Scan for the cell matching the given text and deliver its (X, Y) coordinate at center. 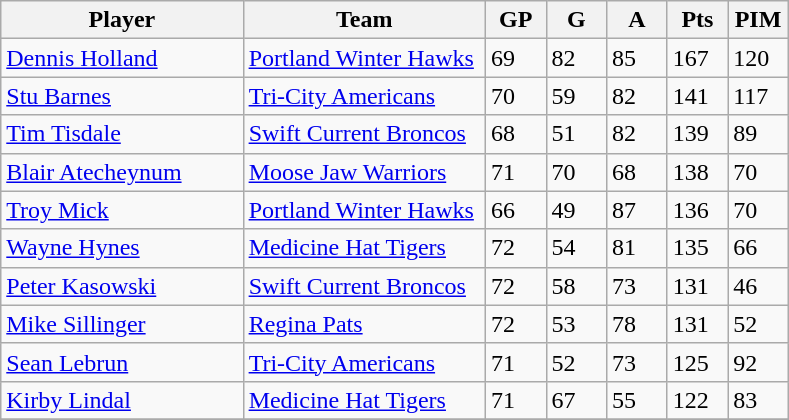
69 (516, 58)
83 (758, 400)
Player (122, 20)
59 (576, 96)
67 (576, 400)
85 (638, 58)
122 (698, 400)
Peter Kasowski (122, 286)
46 (758, 286)
GP (516, 20)
G (576, 20)
Pts (698, 20)
Sean Lebrun (122, 362)
55 (638, 400)
Moose Jaw Warriors (364, 172)
54 (576, 248)
Mike Sillinger (122, 324)
Tim Tisdale (122, 134)
51 (576, 134)
53 (576, 324)
141 (698, 96)
49 (576, 210)
Regina Pats (364, 324)
58 (576, 286)
139 (698, 134)
135 (698, 248)
Wayne Hynes (122, 248)
Team (364, 20)
Kirby Lindal (122, 400)
A (638, 20)
87 (638, 210)
89 (758, 134)
125 (698, 362)
Stu Barnes (122, 96)
Troy Mick (122, 210)
Blair Atecheynum (122, 172)
81 (638, 248)
120 (758, 58)
167 (698, 58)
138 (698, 172)
117 (758, 96)
PIM (758, 20)
136 (698, 210)
78 (638, 324)
Dennis Holland (122, 58)
92 (758, 362)
